Search for the cell housing the specified text and yield its (x, y) center coordinate. 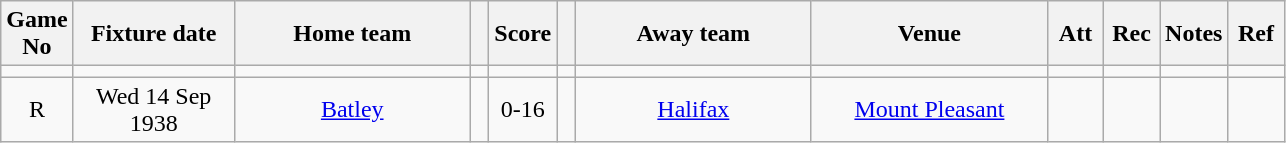
Att (1075, 34)
0-16 (523, 110)
Notes (1194, 34)
Score (523, 34)
Ref (1256, 34)
Venue (929, 34)
Away team (693, 34)
Batley (352, 110)
Home team (352, 34)
Rec (1132, 34)
Game No (37, 34)
Mount Pleasant (929, 110)
Fixture date (154, 34)
Halifax (693, 110)
Wed 14 Sep 1938 (154, 110)
R (37, 110)
